From the cell containing the given text, extract its center point as [X, Y] coordinate. 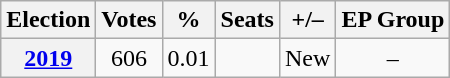
Seats [247, 20]
2019 [48, 58]
Election [48, 20]
+/– [307, 20]
0.01 [188, 58]
Votes [129, 20]
606 [129, 58]
New [307, 58]
EP Group [393, 20]
– [393, 58]
% [188, 20]
